Locate the cell with the specified text and output its [X, Y] center coordinate. 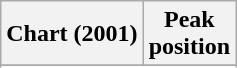
Chart (2001) [72, 34]
Peakposition [189, 34]
